Determine the (x, y) coordinate at the center of the cell enclosing the given text.  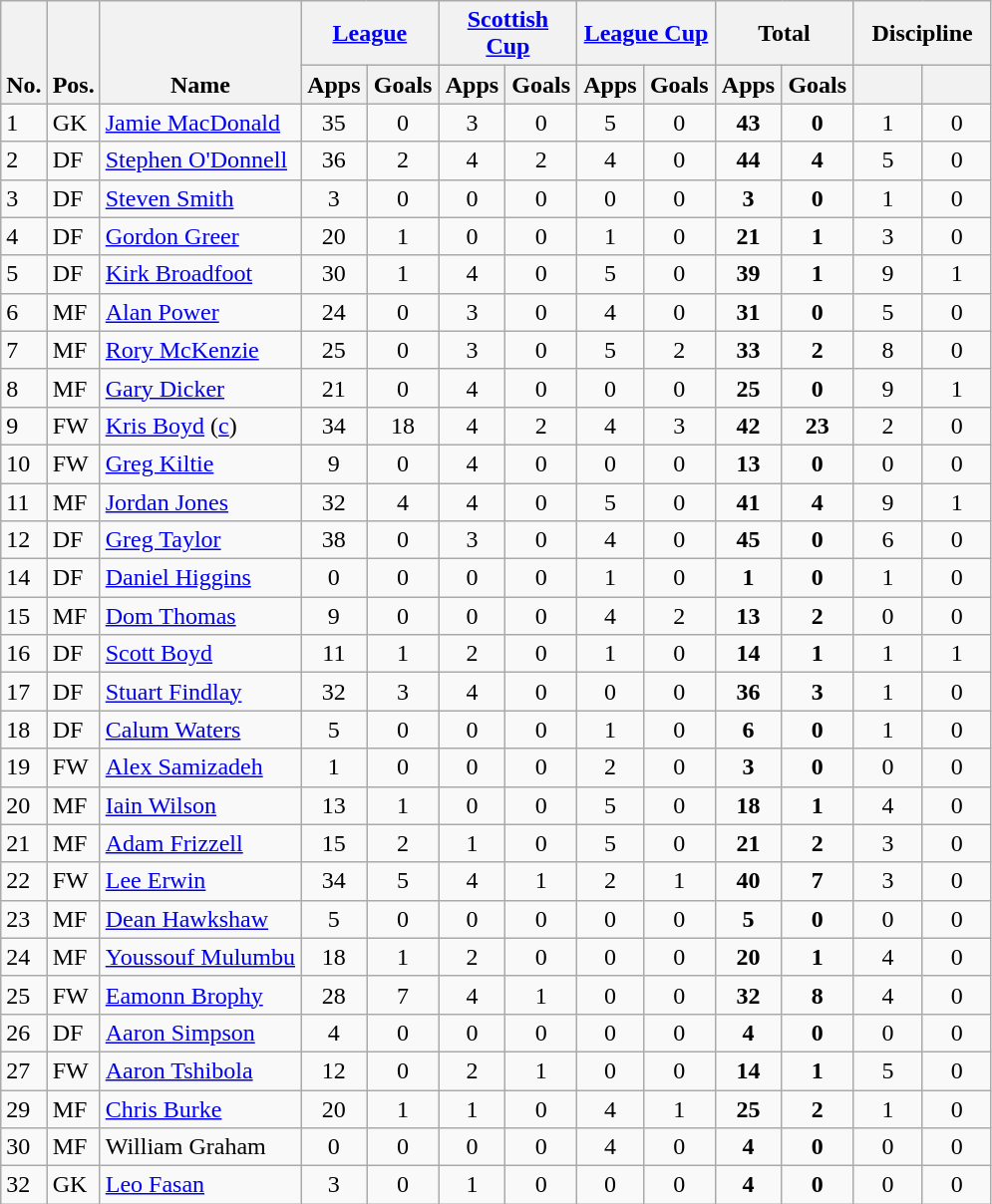
42 (748, 426)
Rory McKenzie (199, 350)
Alex Samizadeh (199, 767)
Lee Erwin (199, 881)
Pos. (74, 52)
10 (24, 463)
Jamie MacDonald (199, 123)
17 (24, 692)
Calum Waters (199, 730)
Leo Fasan (199, 1185)
39 (748, 274)
41 (748, 501)
33 (748, 350)
28 (335, 995)
45 (748, 540)
Steven Smith (199, 198)
Youssouf Mulumbu (199, 957)
16 (24, 654)
Greg Kiltie (199, 463)
35 (335, 123)
Name (199, 52)
Iain Wilson (199, 805)
Greg Taylor (199, 540)
Chris Burke (199, 1109)
Eamonn Brophy (199, 995)
Daniel Higgins (199, 578)
22 (24, 881)
38 (335, 540)
Gordon Greer (199, 236)
League Cup (646, 34)
William Graham (199, 1147)
Alan Power (199, 312)
43 (748, 123)
Aaron Tshibola (199, 1070)
Gary Dicker (199, 388)
29 (24, 1109)
Jordan Jones (199, 501)
Adam Frizzell (199, 843)
19 (24, 767)
Scottish Cup (508, 34)
31 (748, 312)
Scott Boyd (199, 654)
27 (24, 1070)
40 (748, 881)
League (371, 34)
Aaron Simpson (199, 1033)
Dean Hawkshaw (199, 919)
Kris Boyd (c) (199, 426)
Stephen O'Donnell (199, 160)
Dom Thomas (199, 616)
Stuart Findlay (199, 692)
44 (748, 160)
Kirk Broadfoot (199, 274)
Discipline (923, 34)
No. (24, 52)
26 (24, 1033)
Total (784, 34)
